Capture the cell that displays the provided text and extract its (x, y) central coordinate. 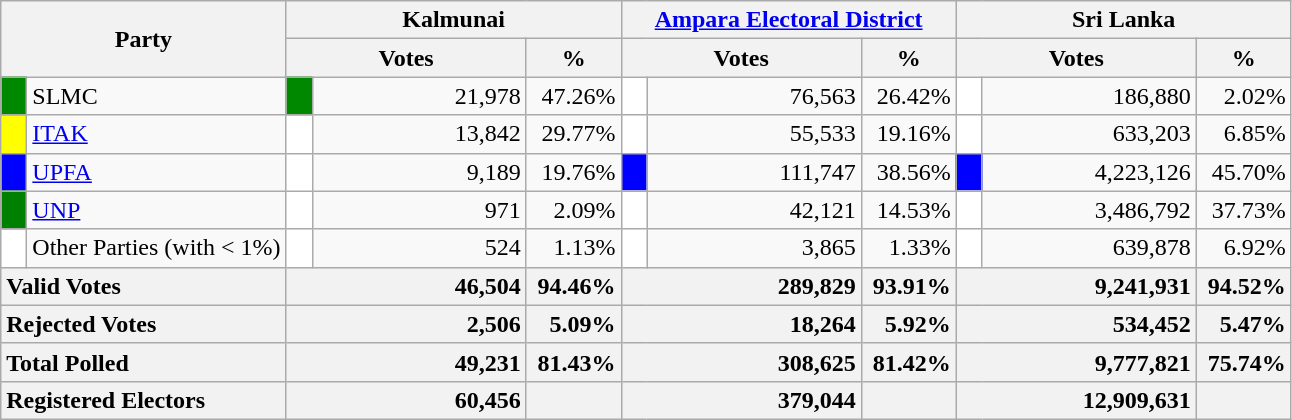
Party (144, 39)
111,747 (754, 172)
18,264 (741, 324)
3,486,792 (1089, 210)
45.70% (1244, 172)
Ampara Electoral District (788, 20)
55,533 (754, 134)
1.13% (574, 248)
94.52% (1244, 286)
19.16% (908, 134)
38.56% (908, 172)
ITAK (156, 134)
14.53% (908, 210)
Kalmunai (454, 20)
Rejected Votes (144, 324)
13,842 (419, 134)
UPFA (156, 172)
26.42% (908, 96)
379,044 (741, 400)
37.73% (1244, 210)
633,203 (1089, 134)
81.42% (908, 362)
5.09% (574, 324)
6.85% (1244, 134)
94.46% (574, 286)
19.76% (574, 172)
42,121 (754, 210)
21,978 (419, 96)
5.92% (908, 324)
46,504 (406, 286)
534,452 (1076, 324)
308,625 (741, 362)
2,506 (406, 324)
29.77% (574, 134)
SLMC (156, 96)
Sri Lanka (1124, 20)
289,829 (741, 286)
93.91% (908, 286)
Registered Electors (144, 400)
1.33% (908, 248)
2.09% (574, 210)
UNP (156, 210)
2.02% (1244, 96)
49,231 (406, 362)
Valid Votes (144, 286)
9,189 (419, 172)
60,456 (406, 400)
Other Parties (with < 1%) (156, 248)
75.74% (1244, 362)
9,777,821 (1076, 362)
5.47% (1244, 324)
47.26% (574, 96)
81.43% (574, 362)
186,880 (1089, 96)
Total Polled (144, 362)
6.92% (1244, 248)
639,878 (1089, 248)
971 (419, 210)
9,241,931 (1076, 286)
76,563 (754, 96)
12,909,631 (1076, 400)
524 (419, 248)
3,865 (754, 248)
4,223,126 (1089, 172)
